Determine the [x, y] coordinate at the center of the cell enclosing the given text.  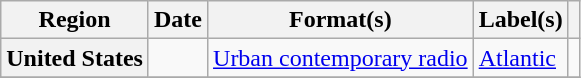
Date [178, 20]
Label(s) [520, 20]
Urban contemporary radio [341, 58]
Format(s) [341, 20]
Atlantic [520, 58]
United States [75, 58]
Region [75, 20]
